Capture the cell that displays the provided text and extract its (x, y) central coordinate. 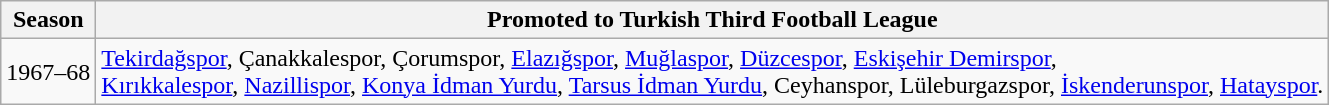
Season (48, 20)
1967–68 (48, 72)
Promoted to Turkish Third Football League (712, 20)
